Extract the (X, Y) coordinate from the center of the cell holding the provided text.  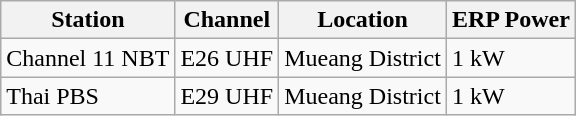
Location (363, 20)
ERP Power (510, 20)
Station (88, 20)
Channel (227, 20)
E29 UHF (227, 96)
Channel 11 NBT (88, 58)
Thai PBS (88, 96)
E26 UHF (227, 58)
